Find where the given text appears and provide that cell's center as (x, y) coordinate. 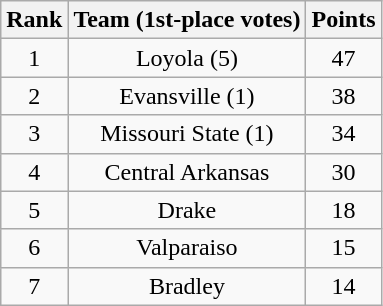
Missouri State (1) (187, 134)
18 (344, 210)
15 (344, 248)
2 (34, 96)
4 (34, 172)
38 (344, 96)
5 (34, 210)
Evansville (1) (187, 96)
34 (344, 134)
1 (34, 58)
47 (344, 58)
3 (34, 134)
Points (344, 20)
Loyola (5) (187, 58)
30 (344, 172)
7 (34, 286)
Rank (34, 20)
6 (34, 248)
Team (1st-place votes) (187, 20)
Valparaiso (187, 248)
Central Arkansas (187, 172)
14 (344, 286)
Drake (187, 210)
Bradley (187, 286)
